Detect which cell encompasses the target text, then output its (x, y) center coordinate. 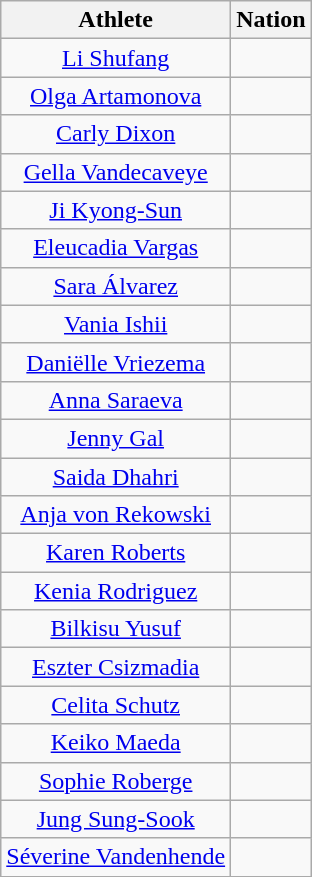
Vania Ishii (116, 324)
Karen Roberts (116, 553)
Li Shufang (116, 58)
Ji Kyong-Sun (116, 210)
Bilkisu Yusuf (116, 629)
Sophie Roberge (116, 781)
Anja von Rekowski (116, 515)
Jung Sung-Sook (116, 819)
Jenny Gal (116, 438)
Anna Saraeva (116, 400)
Sara Álvarez (116, 286)
Athlete (116, 20)
Olga Artamonova (116, 96)
Keiko Maeda (116, 743)
Séverine Vandenhende (116, 857)
Nation (271, 20)
Daniëlle Vriezema (116, 362)
Celita Schutz (116, 705)
Eszter Csizmadia (116, 667)
Carly Dixon (116, 134)
Gella Vandecaveye (116, 172)
Saida Dhahri (116, 477)
Eleucadia Vargas (116, 248)
Kenia Rodriguez (116, 591)
